Search for the cell housing the specified text and yield its [X, Y] center coordinate. 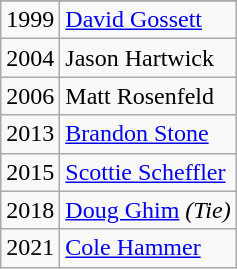
Scottie Scheffler [148, 172]
Jason Hartwick [148, 58]
2015 [30, 172]
2013 [30, 134]
Doug Ghim (Tie) [148, 210]
2021 [30, 248]
David Gossett [148, 20]
2004 [30, 58]
2018 [30, 210]
2006 [30, 96]
Brandon Stone [148, 134]
Matt Rosenfeld [148, 96]
1999 [30, 20]
Cole Hammer [148, 248]
